Output the [X, Y] coordinate of the center of the cell containing the given text.  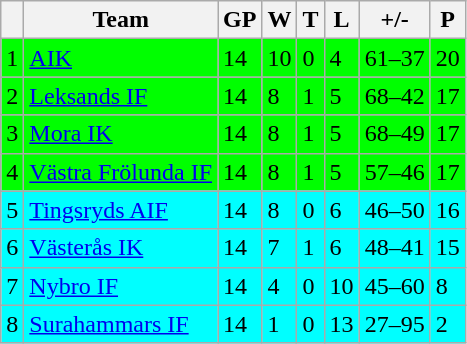
20 [448, 58]
61–37 [394, 58]
P [448, 20]
AIK [121, 58]
13 [342, 324]
68–42 [394, 96]
L [342, 20]
Surahammars IF [121, 324]
68–49 [394, 134]
15 [448, 248]
46–50 [394, 210]
Mora IK [121, 134]
T [310, 20]
Nybro IF [121, 286]
16 [448, 210]
GP [240, 20]
57–46 [394, 172]
+/- [394, 20]
3 [12, 134]
Tingsryds AIF [121, 210]
Västerås IK [121, 248]
Leksands IF [121, 96]
Team [121, 20]
45–60 [394, 286]
27–95 [394, 324]
Västra Frölunda IF [121, 172]
W [280, 20]
48–41 [394, 248]
